Capture the cell that displays the provided text and extract its [x, y] central coordinate. 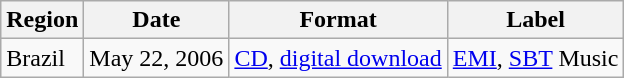
Region [42, 20]
Brazil [42, 58]
Format [338, 20]
May 22, 2006 [156, 58]
EMI, SBT Music [536, 58]
Label [536, 20]
Date [156, 20]
CD, digital download [338, 58]
